Scan for the cell matching the given text and deliver its (x, y) coordinate at center. 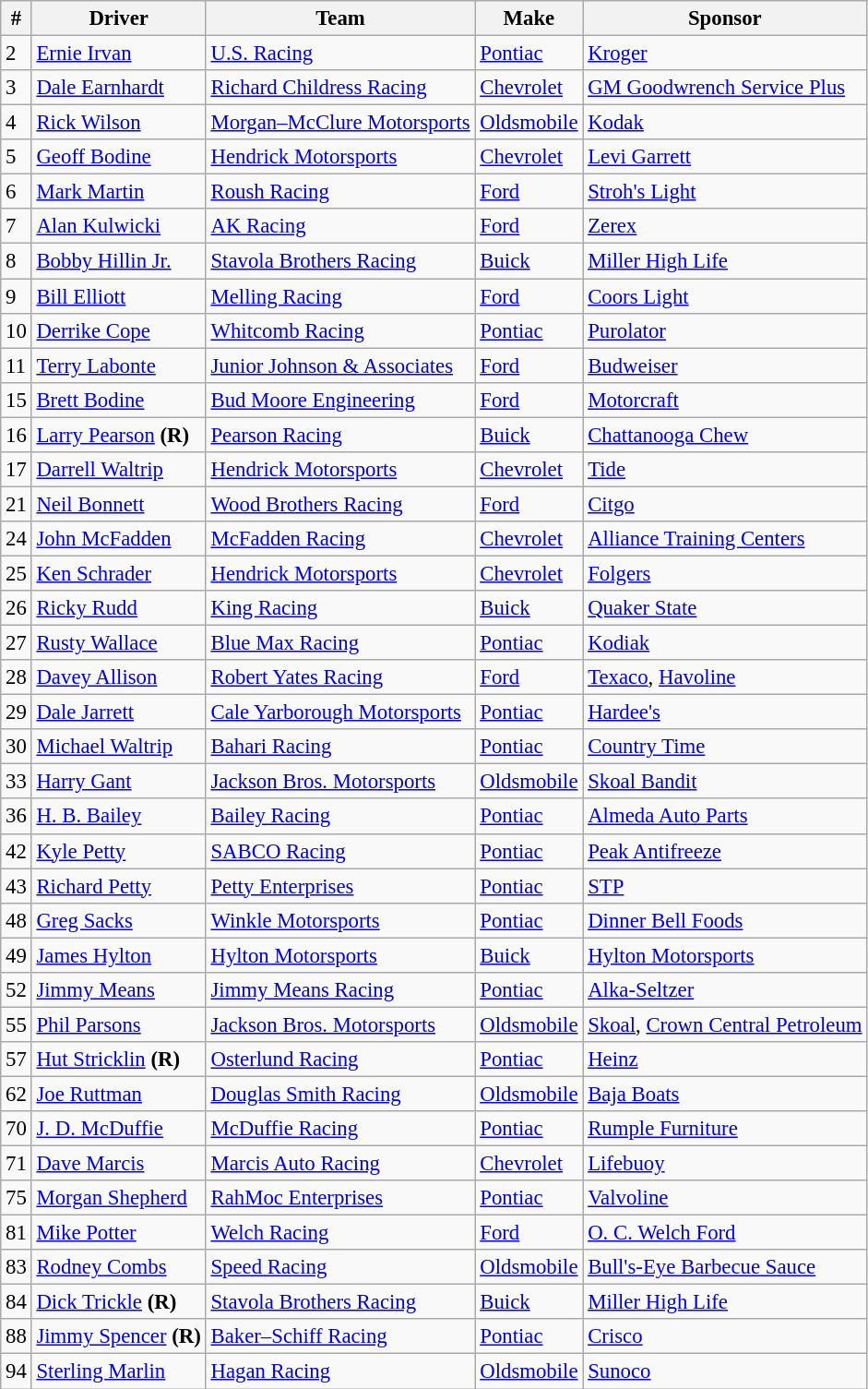
Phil Parsons (118, 1024)
55 (17, 1024)
21 (17, 504)
Kodak (725, 123)
Stroh's Light (725, 192)
Alliance Training Centers (725, 539)
Speed Racing (340, 1267)
Texaco, Havoline (725, 677)
Hut Stricklin (R) (118, 1060)
Tide (725, 470)
Sterling Marlin (118, 1371)
Dale Earnhardt (118, 88)
Joe Ruttman (118, 1094)
Heinz (725, 1060)
Rumple Furniture (725, 1129)
Michael Waltrip (118, 747)
James Hylton (118, 955)
42 (17, 851)
GM Goodwrench Service Plus (725, 88)
94 (17, 1371)
81 (17, 1233)
28 (17, 677)
Bull's-Eye Barbecue Sauce (725, 1267)
McFadden Racing (340, 539)
Bailey Racing (340, 817)
Morgan Shepherd (118, 1198)
Sunoco (725, 1371)
33 (17, 782)
McDuffie Racing (340, 1129)
Dale Jarrett (118, 712)
Morgan–McClure Motorsports (340, 123)
Ernie Irvan (118, 54)
Folgers (725, 573)
Skoal, Crown Central Petroleum (725, 1024)
3 (17, 88)
27 (17, 643)
Ricky Rudd (118, 608)
Hagan Racing (340, 1371)
STP (725, 886)
10 (17, 330)
Valvoline (725, 1198)
Roush Racing (340, 192)
71 (17, 1164)
Motorcraft (725, 400)
Baja Boats (725, 1094)
Douglas Smith Racing (340, 1094)
Almeda Auto Parts (725, 817)
Country Time (725, 747)
Citgo (725, 504)
U.S. Racing (340, 54)
Dick Trickle (R) (118, 1302)
Robert Yates Racing (340, 677)
Team (340, 18)
Junior Johnson & Associates (340, 365)
30 (17, 747)
J. D. McDuffie (118, 1129)
Mark Martin (118, 192)
Marcis Auto Racing (340, 1164)
Larry Pearson (R) (118, 435)
Dave Marcis (118, 1164)
SABCO Racing (340, 851)
Blue Max Racing (340, 643)
Bill Elliott (118, 296)
Richard Petty (118, 886)
48 (17, 920)
Budweiser (725, 365)
RahMoc Enterprises (340, 1198)
Derrike Cope (118, 330)
Coors Light (725, 296)
Darrell Waltrip (118, 470)
Bahari Racing (340, 747)
Winkle Motorsports (340, 920)
Hardee's (725, 712)
Lifebuoy (725, 1164)
Kroger (725, 54)
57 (17, 1060)
Jimmy Means Racing (340, 990)
Dinner Bell Foods (725, 920)
62 (17, 1094)
Neil Bonnett (118, 504)
Pearson Racing (340, 435)
Ken Schrader (118, 573)
Cale Yarborough Motorsports (340, 712)
43 (17, 886)
Alan Kulwicki (118, 226)
52 (17, 990)
Make (529, 18)
Davey Allison (118, 677)
Geoff Bodine (118, 157)
Jimmy Spencer (R) (118, 1337)
Terry Labonte (118, 365)
# (17, 18)
2 (17, 54)
Purolator (725, 330)
Quaker State (725, 608)
Zerex (725, 226)
Skoal Bandit (725, 782)
Rodney Combs (118, 1267)
Bud Moore Engineering (340, 400)
Mike Potter (118, 1233)
49 (17, 955)
Kyle Petty (118, 851)
24 (17, 539)
Rusty Wallace (118, 643)
7 (17, 226)
John McFadden (118, 539)
5 (17, 157)
8 (17, 261)
Driver (118, 18)
Whitcomb Racing (340, 330)
17 (17, 470)
Chattanooga Chew (725, 435)
Jimmy Means (118, 990)
AK Racing (340, 226)
Petty Enterprises (340, 886)
Harry Gant (118, 782)
Wood Brothers Racing (340, 504)
Greg Sacks (118, 920)
9 (17, 296)
Brett Bodine (118, 400)
Melling Racing (340, 296)
Bobby Hillin Jr. (118, 261)
Crisco (725, 1337)
15 (17, 400)
83 (17, 1267)
Baker–Schiff Racing (340, 1337)
Levi Garrett (725, 157)
70 (17, 1129)
75 (17, 1198)
H. B. Bailey (118, 817)
Welch Racing (340, 1233)
16 (17, 435)
Sponsor (725, 18)
Richard Childress Racing (340, 88)
26 (17, 608)
O. C. Welch Ford (725, 1233)
29 (17, 712)
88 (17, 1337)
King Racing (340, 608)
Alka-Seltzer (725, 990)
Osterlund Racing (340, 1060)
Kodiak (725, 643)
6 (17, 192)
36 (17, 817)
4 (17, 123)
Rick Wilson (118, 123)
Peak Antifreeze (725, 851)
84 (17, 1302)
11 (17, 365)
25 (17, 573)
